Return (X, Y) of the center of cell containing provided text 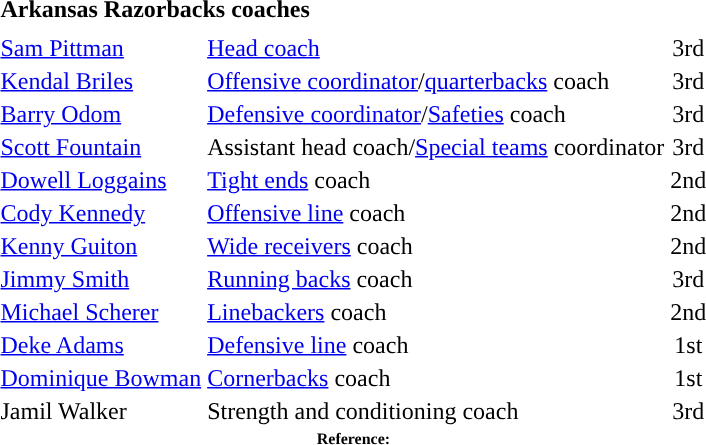
Defensive line coach (436, 345)
Offensive line coach (436, 213)
Offensive coordinator/quarterbacks coach (436, 81)
Assistant head coach/Special teams coordinator (436, 147)
Cornerbacks coach (436, 378)
Running backs coach (436, 279)
Head coach (436, 48)
Strength and conditioning coach (436, 411)
Defensive coordinator/Safeties coach (436, 114)
Tight ends coach (436, 180)
Wide receivers coach (436, 246)
Linebackers coach (436, 312)
